Determine the (X, Y) coordinate at the center of the cell enclosing the given text.  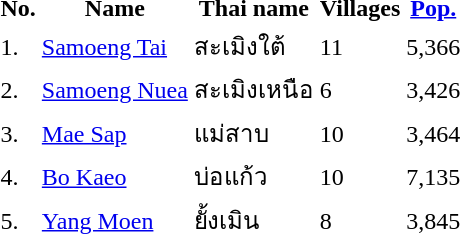
Samoeng Tai (114, 46)
สะเมิงใต้ (254, 46)
6 (360, 90)
Bo Kaeo (114, 176)
บ่อแก้ว (254, 176)
แม่สาบ (254, 133)
Samoeng Nuea (114, 90)
สะเมิงเหนือ (254, 90)
11 (360, 46)
Mae Sap (114, 133)
